Provide the (X, Y) coordinate of the cell's center where the given text is located.  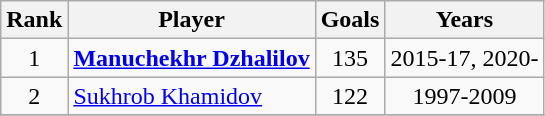
Manuchekhr Dzhalilov (192, 58)
2015-17, 2020- (464, 58)
2 (34, 96)
122 (350, 96)
1 (34, 58)
Goals (350, 20)
Sukhrob Khamidov (192, 96)
1997-2009 (464, 96)
135 (350, 58)
Years (464, 20)
Rank (34, 20)
Player (192, 20)
